Output the [X, Y] coordinate of the center of the cell containing the given text.  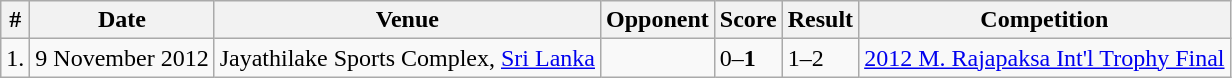
Jayathilake Sports Complex, Sri Lanka [407, 58]
1. [16, 58]
1–2 [820, 58]
Venue [407, 20]
Competition [1044, 20]
Date [122, 20]
9 November 2012 [122, 58]
Score [748, 20]
# [16, 20]
Result [820, 20]
2012 M. Rajapaksa Int'l Trophy Final [1044, 58]
Opponent [658, 20]
0–1 [748, 58]
